Extract the [x, y] coordinate from the center of the cell holding the provided text.  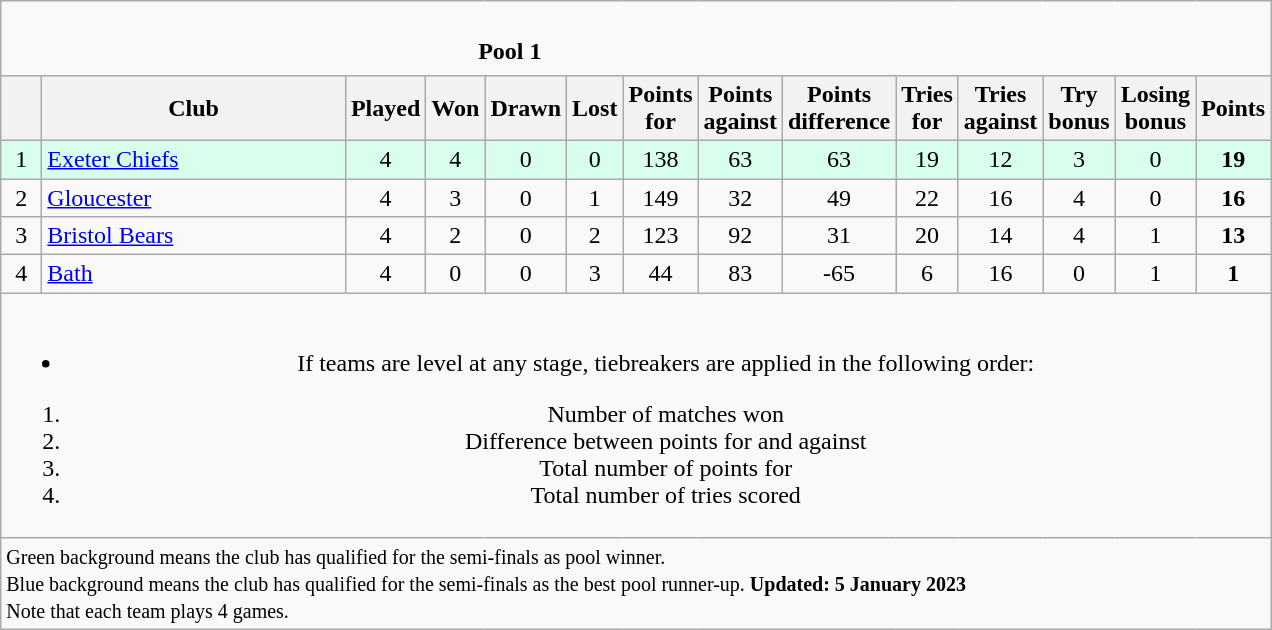
Exeter Chiefs [194, 159]
Lost [595, 108]
6 [928, 274]
Tries for [928, 108]
Points difference [838, 108]
123 [660, 236]
138 [660, 159]
Club [194, 108]
20 [928, 236]
Points for [660, 108]
Won [456, 108]
Tries against [1000, 108]
149 [660, 197]
83 [740, 274]
44 [660, 274]
49 [838, 197]
Played [385, 108]
-65 [838, 274]
22 [928, 197]
Points [1234, 108]
92 [740, 236]
Bath [194, 274]
Gloucester [194, 197]
Points against [740, 108]
12 [1000, 159]
Try bonus [1079, 108]
Bristol Bears [194, 236]
31 [838, 236]
Drawn [526, 108]
13 [1234, 236]
32 [740, 197]
Losing bonus [1155, 108]
14 [1000, 236]
